Scan for the cell matching the given text and deliver its [x, y] coordinate at center. 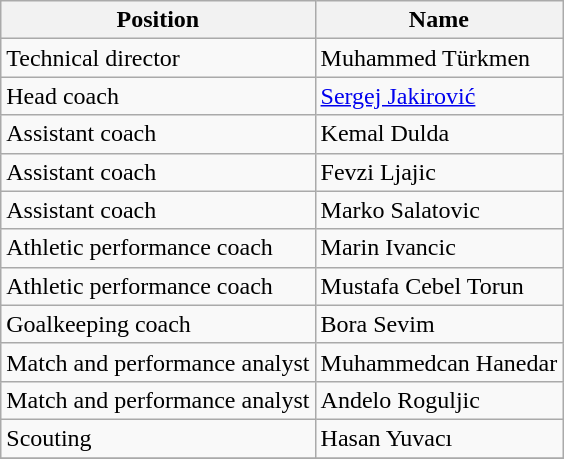
Bora Sevim [439, 324]
Scouting [158, 438]
Fevzi Ljajic [439, 172]
Goalkeeping coach [158, 324]
Head coach [158, 96]
Marko Salatovic [439, 210]
Position [158, 20]
Marin Ivancic [439, 248]
Andelo Roguljic [439, 400]
Sergej Jakirović [439, 96]
Technical director [158, 58]
Name [439, 20]
Muhammed Türkmen [439, 58]
Hasan Yuvacı [439, 438]
Muhammedcan Hanedar [439, 362]
Kemal Dulda [439, 134]
Mustafa Cebel Torun [439, 286]
